Pinpoint the cell where the given text exists, returning its (X, Y) midpoint coordinate. 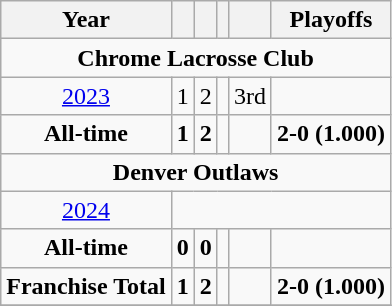
Franchise Total (86, 286)
3rd (250, 96)
Denver Outlaws (196, 172)
Year (86, 20)
2023 (86, 96)
2024 (86, 210)
Playoffs (330, 20)
Chrome Lacrosse Club (196, 58)
